Extract the [X, Y] coordinate from the center of the cell holding the provided text.  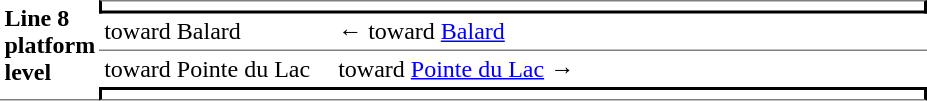
toward Pointe du Lac [217, 69]
Line 8 platform level [50, 50]
toward Balard [217, 33]
